Determine the (x, y) coordinate at the center of the cell enclosing the given text.  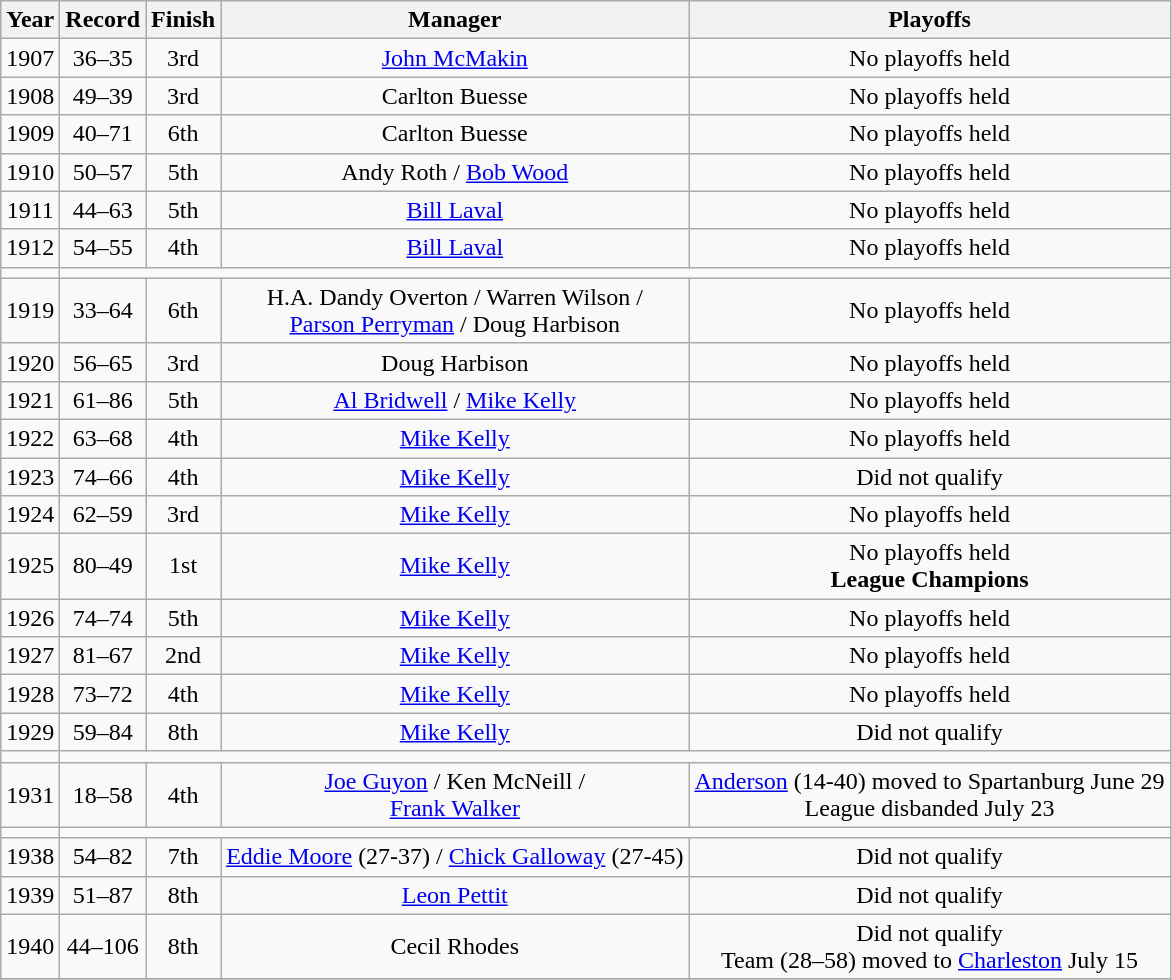
1923 (30, 477)
36–35 (103, 58)
1929 (30, 732)
1925 (30, 566)
H.A. Dandy Overton / Warren Wilson / Parson Perryman / Doug Harbison (455, 310)
50–57 (103, 172)
Manager (455, 20)
1911 (30, 210)
54–82 (103, 857)
1938 (30, 857)
61–86 (103, 400)
44–106 (103, 946)
Cecil Rhodes (455, 946)
1919 (30, 310)
56–65 (103, 362)
Playoffs (930, 20)
74–66 (103, 477)
No playoffs held League Champions (930, 566)
1940 (30, 946)
Record (103, 20)
59–84 (103, 732)
73–72 (103, 694)
33–64 (103, 310)
63–68 (103, 438)
Eddie Moore (27-37) / Chick Galloway (27-45) (455, 857)
62–59 (103, 515)
18–58 (103, 794)
1910 (30, 172)
Doug Harbison (455, 362)
81–67 (103, 656)
49–39 (103, 96)
1922 (30, 438)
1928 (30, 694)
51–87 (103, 895)
44–63 (103, 210)
Anderson (14-40) moved to Spartanburg June 29 League disbanded July 23 (930, 794)
Al Bridwell / Mike Kelly (455, 400)
Andy Roth / Bob Wood (455, 172)
2nd (184, 656)
1908 (30, 96)
Finish (184, 20)
1st (184, 566)
1921 (30, 400)
John McMakin (455, 58)
1907 (30, 58)
54–55 (103, 248)
1909 (30, 134)
1912 (30, 248)
7th (184, 857)
1939 (30, 895)
1924 (30, 515)
Leon Pettit (455, 895)
40–71 (103, 134)
Joe Guyon / Ken McNeill / Frank Walker (455, 794)
80–49 (103, 566)
1927 (30, 656)
Year (30, 20)
74–74 (103, 618)
1920 (30, 362)
1926 (30, 618)
Did not qualifyTeam (28–58) moved to Charleston July 15 (930, 946)
1931 (30, 794)
